Scan for the cell matching the given text and deliver its [X, Y] coordinate at center. 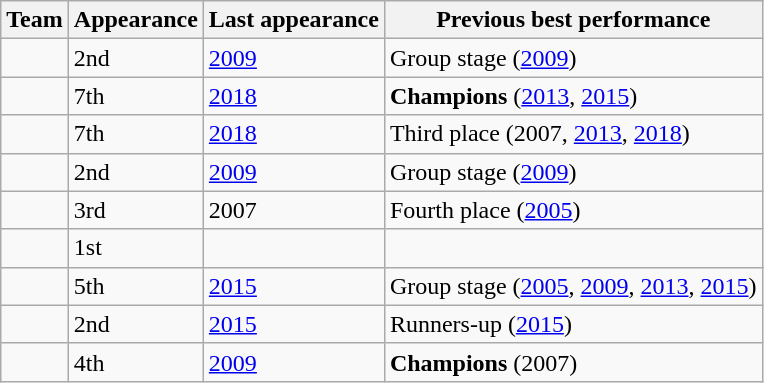
Previous best performance [573, 20]
5th [136, 286]
4th [136, 362]
Fourth place (2005) [573, 210]
3rd [136, 210]
Third place (2007, 2013, 2018) [573, 134]
Champions (2013, 2015) [573, 96]
Team [35, 20]
Last appearance [294, 20]
Runners-up (2015) [573, 324]
Appearance [136, 20]
1st [136, 248]
2007 [294, 210]
Champions (2007) [573, 362]
Group stage (2005, 2009, 2013, 2015) [573, 286]
